Find where the given text appears and provide that cell's center as [x, y] coordinate. 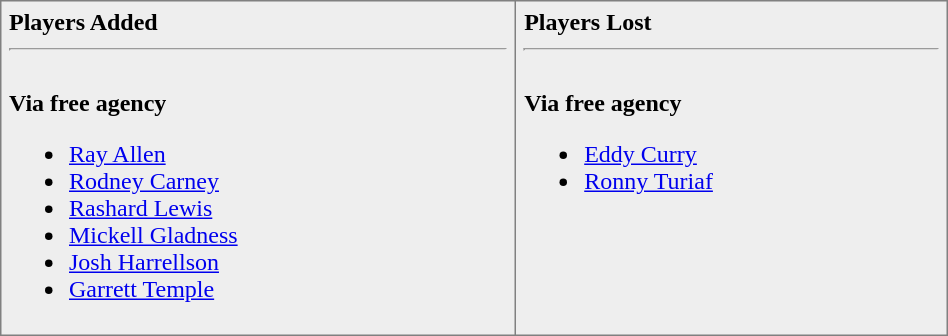
Players Lost Via free agencyEddy CurryRonny Turiaf [732, 168]
Players Added Via free agencyRay AllenRodney CarneyRashard LewisMickell Gladness Josh HarrellsonGarrett Temple [258, 168]
